Determine the [x, y] coordinate at the center of the cell enclosing the given text.  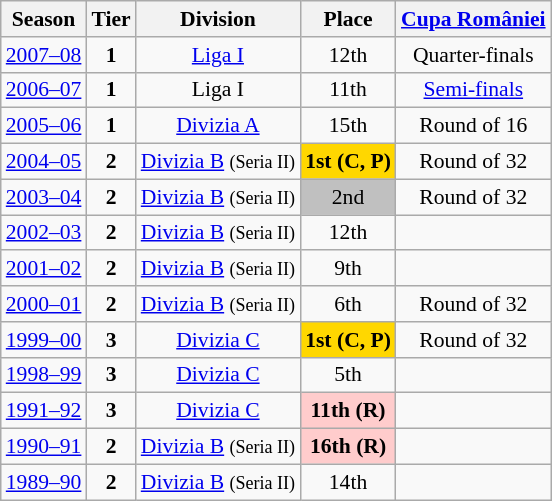
16th (R) [348, 447]
6th [348, 304]
15th [348, 126]
1989–90 [44, 482]
Season [44, 19]
2005–06 [44, 126]
2002–03 [44, 233]
Divizia A [218, 126]
2000–01 [44, 304]
Cupa României [474, 19]
14th [348, 482]
2003–04 [44, 197]
11th [348, 90]
1999–00 [44, 340]
2006–07 [44, 90]
1998–99 [44, 375]
2nd [348, 197]
Division [218, 19]
11th (R) [348, 411]
2004–05 [44, 162]
Tier [110, 19]
1991–92 [44, 411]
1990–91 [44, 447]
Semi-finals [474, 90]
9th [348, 269]
5th [348, 375]
Round of 16 [474, 126]
Quarter-finals [474, 55]
2007–08 [44, 55]
2001–02 [44, 269]
Place [348, 19]
